Extract the (X, Y) coordinate from the center of the cell holding the provided text.  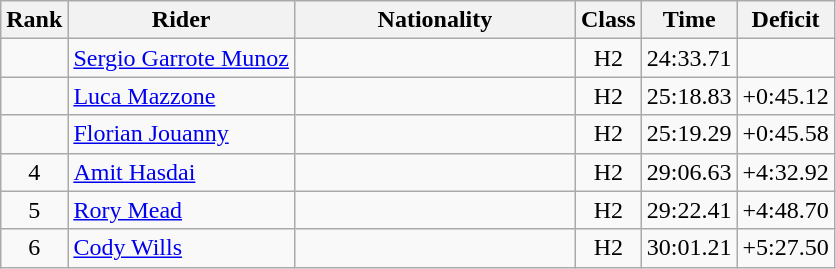
+4:48.70 (786, 210)
29:22.41 (689, 210)
Class (608, 20)
+0:45.12 (786, 96)
6 (34, 248)
30:01.21 (689, 248)
Time (689, 20)
29:06.63 (689, 172)
Nationality (434, 20)
Deficit (786, 20)
Florian Jouanny (182, 134)
Rank (34, 20)
+5:27.50 (786, 248)
Rory Mead (182, 210)
+0:45.58 (786, 134)
Rider (182, 20)
24:33.71 (689, 58)
Amit Hasdai (182, 172)
Cody Wills (182, 248)
Luca Mazzone (182, 96)
+4:32.92 (786, 172)
Sergio Garrote Munoz (182, 58)
25:18.83 (689, 96)
4 (34, 172)
25:19.29 (689, 134)
5 (34, 210)
